Output the (x, y) coordinate of the center of the cell containing the given text.  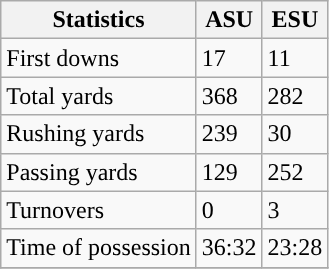
30 (295, 134)
First downs (99, 58)
Total yards (99, 96)
0 (229, 210)
282 (295, 96)
23:28 (295, 248)
129 (229, 172)
Turnovers (99, 210)
Statistics (99, 20)
239 (229, 134)
11 (295, 58)
Passing yards (99, 172)
Rushing yards (99, 134)
Time of possession (99, 248)
368 (229, 96)
17 (229, 58)
3 (295, 210)
ASU (229, 20)
ESU (295, 20)
252 (295, 172)
36:32 (229, 248)
